Detect which cell encompasses the target text, then output its [x, y] center coordinate. 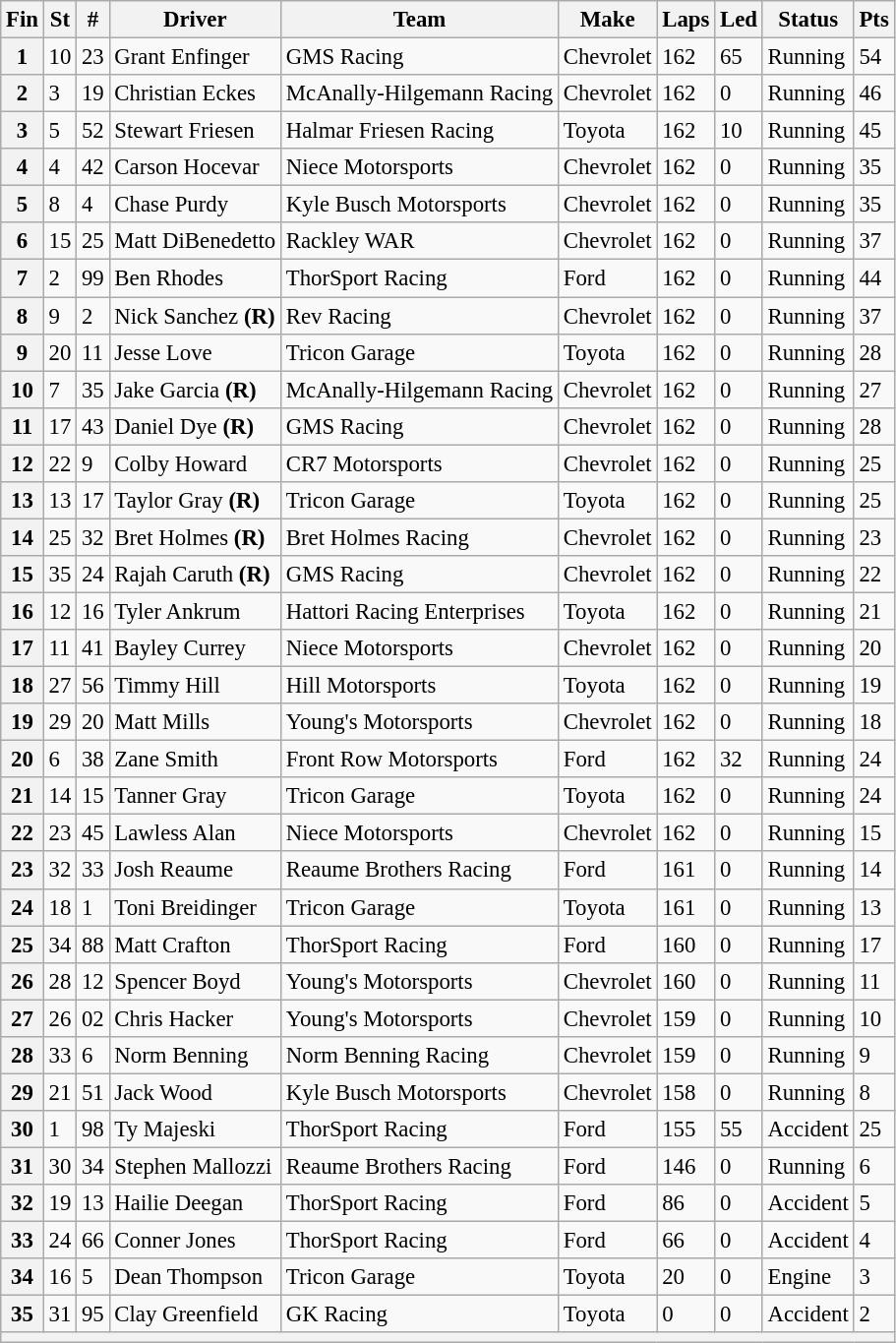
Norm Benning Racing [419, 1056]
38 [92, 760]
Timmy Hill [195, 686]
Taylor Gray (R) [195, 501]
88 [92, 945]
St [59, 20]
42 [92, 167]
95 [92, 1314]
Clay Greenfield [195, 1314]
Led [740, 20]
02 [92, 1018]
Engine [808, 1277]
Daniel Dye (R) [195, 426]
Front Row Motorsports [419, 760]
Matt Mills [195, 722]
43 [92, 426]
Chase Purdy [195, 205]
Driver [195, 20]
Rajah Caruth (R) [195, 575]
# [92, 20]
Stephen Mallozzi [195, 1166]
Chris Hacker [195, 1018]
Bret Holmes Racing [419, 537]
Bayley Currey [195, 648]
158 [687, 1092]
Hattori Racing Enterprises [419, 611]
146 [687, 1166]
Zane Smith [195, 760]
Tyler Ankrum [195, 611]
Matt DiBenedetto [195, 241]
CR7 Motorsports [419, 463]
Hill Motorsports [419, 686]
52 [92, 131]
Conner Jones [195, 1241]
Tanner Gray [195, 796]
55 [740, 1129]
46 [873, 93]
99 [92, 278]
Team [419, 20]
Stewart Friesen [195, 131]
Ty Majeski [195, 1129]
Toni Breidinger [195, 907]
Matt Crafton [195, 945]
98 [92, 1129]
56 [92, 686]
GK Racing [419, 1314]
51 [92, 1092]
Dean Thompson [195, 1277]
Christian Eckes [195, 93]
Carson Hocevar [195, 167]
Ben Rhodes [195, 278]
41 [92, 648]
Fin [23, 20]
44 [873, 278]
Grant Enfinger [195, 57]
54 [873, 57]
Hailie Deegan [195, 1203]
Jesse Love [195, 352]
Rev Racing [419, 316]
Halmar Friesen Racing [419, 131]
Status [808, 20]
Josh Reaume [195, 871]
Make [607, 20]
Spencer Boyd [195, 981]
Nick Sanchez (R) [195, 316]
Laps [687, 20]
Lawless Alan [195, 833]
Norm Benning [195, 1056]
155 [687, 1129]
65 [740, 57]
Jake Garcia (R) [195, 390]
86 [687, 1203]
Pts [873, 20]
Rackley WAR [419, 241]
Colby Howard [195, 463]
Jack Wood [195, 1092]
Bret Holmes (R) [195, 537]
